From the cell containing the given text, extract its center point as (x, y) coordinate. 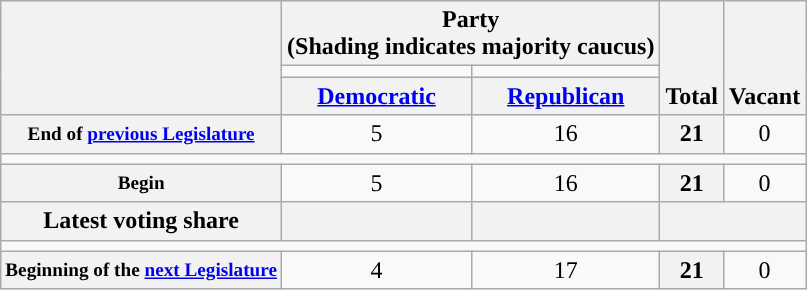
Latest voting share (142, 221)
Beginning of the next Legislature (142, 270)
Party (Shading indicates majority caucus) (471, 34)
Democratic (377, 96)
Total (692, 58)
17 (566, 270)
Republican (566, 96)
Begin (142, 183)
Vacant (764, 58)
End of previous Legislature (142, 134)
4 (377, 270)
